Extract the (x, y) coordinate from the center of the cell holding the provided text.  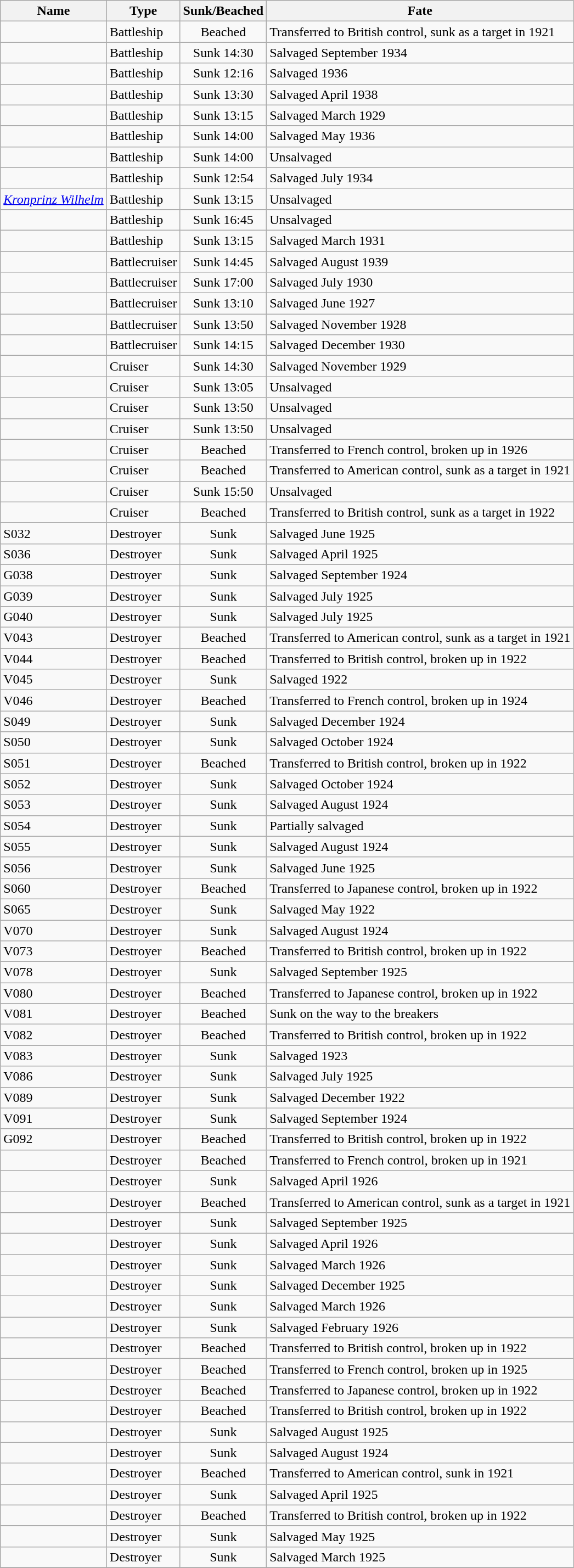
Salvaged August 1925 (420, 1432)
Kronprinz Wilhelm (54, 199)
Salvaged June 1927 (420, 304)
Sunk 13:05 (223, 387)
Salvaged December 1930 (420, 345)
Salvaged July 1934 (420, 178)
S032 (54, 533)
V080 (54, 993)
S056 (54, 867)
Sunk 15:50 (223, 491)
G092 (54, 1139)
Salvaged December 1925 (420, 1286)
S053 (54, 805)
Salvaged February 1926 (420, 1328)
S050 (54, 742)
S060 (54, 888)
V089 (54, 1097)
V086 (54, 1077)
S051 (54, 763)
G038 (54, 575)
Sunk/Beached (223, 11)
Salvaged December 1922 (420, 1097)
G039 (54, 596)
Sunk 13:10 (223, 304)
Salvaged March 1925 (420, 1557)
Partially salvaged (420, 826)
V073 (54, 951)
Salvaged 1923 (420, 1056)
Salvaged May 1922 (420, 909)
Sunk 12:54 (223, 178)
Salvaged July 1930 (420, 283)
V043 (54, 638)
Salvaged September 1934 (420, 53)
V078 (54, 972)
V070 (54, 931)
Sunk 16:45 (223, 220)
Transferred to American control, sunk in 1921 (420, 1474)
Sunk 13:30 (223, 94)
Salvaged November 1928 (420, 324)
Salvaged April 1938 (420, 94)
Transferred to British control, sunk as a target in 1922 (420, 512)
Transferred to British control, sunk as a target in 1921 (420, 32)
G040 (54, 617)
Transferred to French control, broken up in 1924 (420, 701)
S065 (54, 909)
Salvaged December 1924 (420, 721)
Salvaged May 1936 (420, 136)
V083 (54, 1056)
V082 (54, 1035)
Salvaged August 1939 (420, 262)
Salvaged 1922 (420, 680)
V091 (54, 1118)
Salvaged March 1929 (420, 115)
Salvaged March 1931 (420, 240)
S055 (54, 847)
Salvaged 1936 (420, 74)
Transferred to French control, broken up in 1926 (420, 450)
Sunk 12:16 (223, 74)
Sunk on the way to the breakers (420, 1014)
Salvaged November 1929 (420, 366)
Transferred to French control, broken up in 1925 (420, 1369)
S052 (54, 784)
Transferred to French control, broken up in 1921 (420, 1160)
S054 (54, 826)
Sunk 17:00 (223, 283)
V046 (54, 701)
V044 (54, 659)
V045 (54, 680)
Sunk 14:15 (223, 345)
Salvaged May 1925 (420, 1536)
Name (54, 11)
V081 (54, 1014)
S036 (54, 554)
Type (143, 11)
Fate (420, 11)
S049 (54, 721)
Sunk 14:45 (223, 262)
